Provide the (x, y) coordinate of the cell's center where the given text is located.  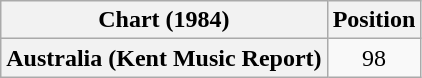
Australia (Kent Music Report) (164, 58)
Position (374, 20)
98 (374, 58)
Chart (1984) (164, 20)
